Detect which cell encompasses the target text, then output its [x, y] center coordinate. 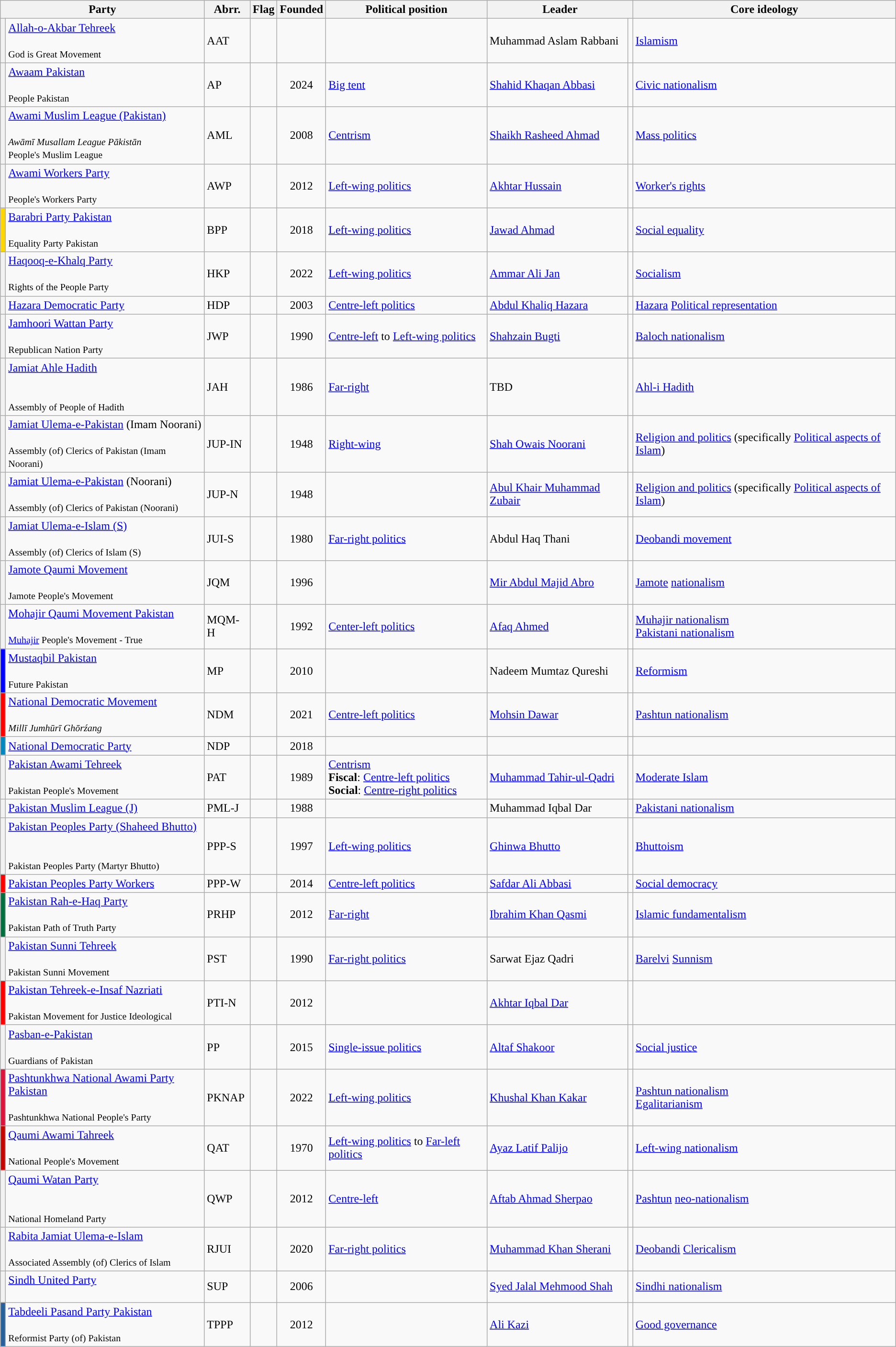
Abdul Haq Thani [558, 538]
Party [102, 10]
Mir Abdul Majid Abro [558, 583]
1992 [302, 627]
1996 [302, 583]
Social democracy [764, 883]
Afaq Ahmed [558, 627]
Pakistan Sunni TehreekPakistan Sunni Movement [105, 959]
Barabri Party PakistanEquality Party Pakistan [105, 230]
2024 [302, 85]
Civic nationalism [764, 85]
National Democratic Party [105, 746]
PP [227, 1047]
Pakistan Awami TehreekPakistan People's Movement [105, 777]
Social equality [764, 230]
SUP [227, 1287]
Shah Owais Noorani [558, 443]
Shahid Khaqan Abbasi [558, 85]
Ali Kazi [558, 1324]
Haqooq-e-Khalq PartyRights of the People Party [105, 274]
Centre-left [407, 1199]
Muhammad Aslam Rabbani [558, 41]
PKNAP [227, 1098]
NDP [227, 746]
Center-left politics [407, 627]
Left-wing politics to Far-left politics [407, 1148]
Shaikh Rasheed Ahmad [558, 135]
PAT [227, 777]
Pashtun neo-nationalism [764, 1199]
Ahl-i Hadith [764, 387]
Jamiat Ulema-e-Islam (S)Assembly (of) Clerics of Islam (S) [105, 538]
Deobandi Clericalism [764, 1249]
Muhajir nationalismPakistani nationalism [764, 627]
Khushal Khan Kakar [558, 1098]
Founded [302, 10]
BPP [227, 230]
Reformism [764, 671]
Abul Khair Muhammad Zubair [558, 494]
Ayaz Latif Palijo [558, 1148]
1988 [302, 808]
Pashtunkhwa National Awami Party PakistanPashtunkhwa National People's Party [105, 1098]
JAH [227, 387]
Social justice [764, 1047]
2015 [302, 1047]
Awaam Pakistan People Pakistan [105, 85]
Ammar Ali Jan [558, 274]
Allah-o-Akbar TehreekGod is Great Movement [105, 41]
Aftab Ahmad Sherpao [558, 1199]
PST [227, 959]
PPP-S [227, 846]
Political position [407, 10]
PRHP [227, 915]
Mohajir Qaumi Movement PakistanMuhajir People's Movement - True [105, 627]
Mustaqbil PakistanFuture Pakistan [105, 671]
1997 [302, 846]
JWP [227, 336]
1970 [302, 1148]
Islamic fundamentalism [764, 915]
Hazara Democratic Party [105, 305]
Socialism [764, 274]
Baloch nationalism [764, 336]
Flag [264, 10]
Worker's rights [764, 186]
Jamiat Ahle HadithAssembly of People of Hadith [105, 387]
Ibrahim Khan Qasmi [558, 915]
Shahzain Bugti [558, 336]
JUP-IN [227, 443]
Single-issue politics [407, 1047]
Sindh United Party [105, 1287]
Pakistan Rah-e-Haq PartyPakistan Path of Truth Party [105, 915]
Akhtar Hussain [558, 186]
Mass politics [764, 135]
AAT [227, 41]
PTI-N [227, 1003]
Awami Muslim League (Pakistan)Awāmī Musallam League PākistānPeople's Muslim League [105, 135]
2006 [302, 1287]
2003 [302, 305]
Muhammad Khan Sherani [558, 1249]
AP [227, 85]
HDP [227, 305]
Barelvi Sunnism [764, 959]
Jamote Qaumi MovementJamote People's Movement [105, 583]
National Democratic MovementMillī Jumhūrī Ghōrźang [105, 715]
HKP [227, 274]
Abdul Khaliq Hazara [558, 305]
JQM [227, 583]
Jawad Ahmad [558, 230]
Qaumi Awami TahreekNational People's Movement [105, 1148]
Qaumi Watan PartyNational Homeland Party [105, 1199]
Centrism [407, 135]
JUI-S [227, 538]
JUP-N [227, 494]
1980 [302, 538]
Sarwat Ejaz Qadri [558, 959]
Pakistan Peoples Party Workers [105, 883]
2020 [302, 1249]
Good governance [764, 1324]
1986 [302, 387]
Bhuttoism [764, 846]
2021 [302, 715]
Hazara Political representation [764, 305]
Pakistan Tehreek-e-Insaf NazriatiPakistan Movement for Justice Ideological [105, 1003]
2008 [302, 135]
Jamiat Ulema-e-Pakistan (Imam Noorani)Assembly (of) Clerics of Pakistan (Imam Noorani) [105, 443]
PML-J [227, 808]
Core ideology [764, 10]
Deobandi movement [764, 538]
Muhammad Iqbal Dar [558, 808]
Right-wing [407, 443]
MP [227, 671]
Pasban-e-PakistanGuardians of Pakistan [105, 1047]
Leader [560, 10]
Jamote nationalism [764, 583]
CentrismFiscal: Centre-left politicsSocial: Centre-right politics [407, 777]
2014 [302, 883]
TPPP [227, 1324]
Pakistan Muslim League (J) [105, 808]
Altaf Shakoor [558, 1047]
AWP [227, 186]
Akhtar Iqbal Dar [558, 1003]
Safdar Ali Abbasi [558, 883]
Jamhoori Wattan PartyRepublican Nation Party [105, 336]
Big tent [407, 85]
Abrr. [227, 10]
Ghinwa Bhutto [558, 846]
Mohsin Dawar [558, 715]
Pashtun nationalism [764, 715]
Muhammad Tahir-ul-Qadri [558, 777]
TBD [558, 387]
Syed Jalal Mehmood Shah [558, 1287]
Pakistani nationalism [764, 808]
2010 [302, 671]
Pashtun nationalism Egalitarianism [764, 1098]
Left-wing nationalism [764, 1148]
AML [227, 135]
QWP [227, 1199]
Rabita Jamiat Ulema-e-IslamAssociated Assembly (of) Clerics of Islam [105, 1249]
Islamism [764, 41]
PPP-W [227, 883]
NDM [227, 715]
Centre-left to Left-wing politics [407, 336]
RJUI [227, 1249]
Pakistan Peoples Party (Shaheed Bhutto)Pakistan Peoples Party (Martyr Bhutto) [105, 846]
MQM-H [227, 627]
QAT [227, 1148]
Nadeem Mumtaz Qureshi [558, 671]
Tabdeeli Pasand Party PakistanReformist Party (of) Pakistan [105, 1324]
1989 [302, 777]
Jamiat Ulema-e-Pakistan (Noorani)Assembly (of) Clerics of Pakistan (Noorani) [105, 494]
Sindhi nationalism [764, 1287]
Moderate Islam [764, 777]
Awami Workers PartyPeople's Workers Party [105, 186]
